Locate the cell with the specified text and output its [X, Y] center coordinate. 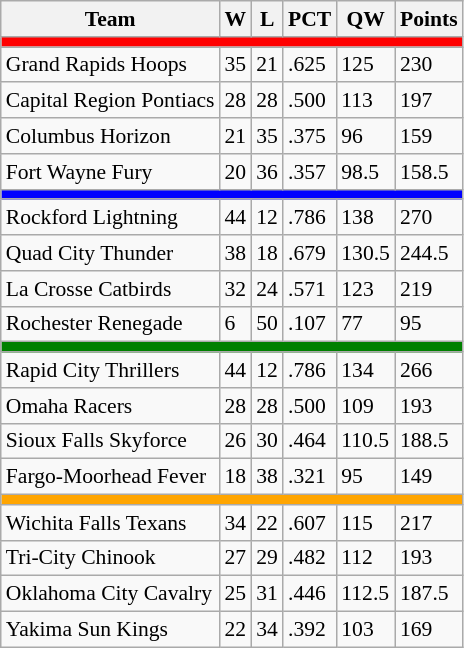
230 [429, 65]
PCT [310, 19]
159 [429, 136]
103 [366, 630]
.464 [310, 441]
Fort Wayne Fury [110, 172]
169 [429, 630]
.392 [310, 630]
217 [429, 523]
.482 [310, 558]
244.5 [429, 253]
50 [267, 324]
Grand Rapids Hoops [110, 65]
109 [366, 406]
.571 [310, 289]
149 [429, 477]
188.5 [429, 441]
Tri-City Chinook [110, 558]
98.5 [366, 172]
30 [267, 441]
L [267, 19]
32 [236, 289]
.625 [310, 65]
Team [110, 19]
Oklahoma City Cavalry [110, 594]
Rockford Lightning [110, 218]
Wichita Falls Texans [110, 523]
219 [429, 289]
Rapid City Thrillers [110, 370]
25 [236, 594]
112.5 [366, 594]
36 [267, 172]
La Crosse Catbirds [110, 289]
123 [366, 289]
6 [236, 324]
20 [236, 172]
113 [366, 101]
26 [236, 441]
W [236, 19]
Quad City Thunder [110, 253]
.357 [310, 172]
24 [267, 289]
110.5 [366, 441]
112 [366, 558]
115 [366, 523]
Columbus Horizon [110, 136]
Points [429, 19]
197 [429, 101]
.321 [310, 477]
Rochester Renegade [110, 324]
130.5 [366, 253]
270 [429, 218]
158.5 [429, 172]
77 [366, 324]
.607 [310, 523]
.446 [310, 594]
27 [236, 558]
138 [366, 218]
Sioux Falls Skyforce [110, 441]
134 [366, 370]
Capital Region Pontiacs [110, 101]
29 [267, 558]
266 [429, 370]
Yakima Sun Kings [110, 630]
31 [267, 594]
Omaha Racers [110, 406]
.679 [310, 253]
125 [366, 65]
187.5 [429, 594]
.107 [310, 324]
Fargo-Moorhead Fever [110, 477]
96 [366, 136]
.375 [310, 136]
QW [366, 19]
